Search for the cell housing the specified text and yield its (X, Y) center coordinate. 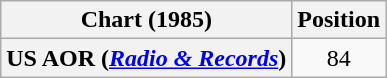
84 (339, 58)
US AOR (Radio & Records) (146, 58)
Chart (1985) (146, 20)
Position (339, 20)
